Provide the [x, y] coordinate of the cell's center where the given text is located.  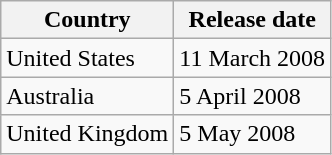
11 March 2008 [252, 58]
United States [88, 58]
Country [88, 20]
5 April 2008 [252, 96]
United Kingdom [88, 134]
Australia [88, 96]
Release date [252, 20]
5 May 2008 [252, 134]
